Extract the [X, Y] coordinate from the center of the cell holding the provided text.  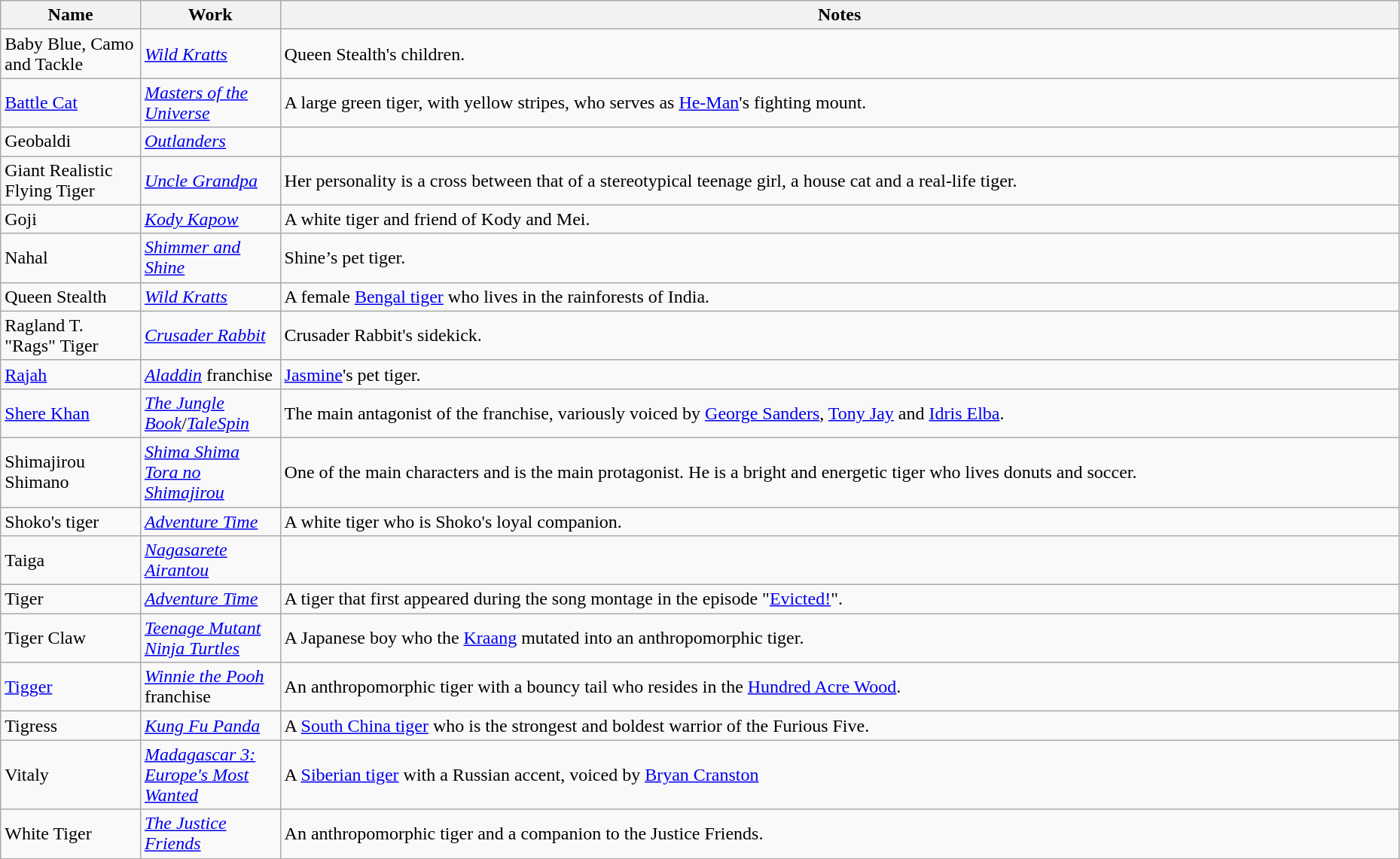
Tiger [71, 599]
An anthropomorphic tiger and a companion to the Justice Friends. [839, 834]
Goji [71, 219]
Masters of the Universe [210, 102]
Winnie the Pooh franchise [210, 687]
A tiger that first appeared during the song montage in the episode "Evicted!". [839, 599]
Shere Khan [71, 413]
Shima Shima Tora no Shimajirou [210, 472]
White Tiger [71, 834]
Madagascar 3: Europe's Most Wanted [210, 775]
Notes [839, 15]
Shine’s pet tiger. [839, 257]
Queen Stealth's children. [839, 54]
The Justice Friends [210, 834]
Kung Fu Panda [210, 726]
Queen Stealth [71, 297]
Crusader Rabbit [210, 336]
Battle Cat [71, 102]
Geobaldi [71, 142]
Vitaly [71, 775]
Nagasarete Airantou [210, 560]
Tigress [71, 726]
A Japanese boy who the Kraang mutated into an anthropomorphic tiger. [839, 638]
A white tiger and friend of Kody and Mei. [839, 219]
Uncle Grandpa [210, 181]
Crusader Rabbit's sidekick. [839, 336]
One of the main characters and is the main protagonist. He is a bright and energetic tiger who lives donuts and soccer. [839, 472]
Giant Realistic Flying Tiger [71, 181]
Her personality is a cross between that of a stereotypical teenage girl, a house cat and a real-life tiger. [839, 181]
Rajah [71, 374]
A white tiger who is Shoko's loyal companion. [839, 522]
Shimmer and Shine [210, 257]
Ragland T. "Rags" Tiger [71, 336]
The Jungle Book/TaleSpin [210, 413]
A Siberian tiger with a Russian accent, voiced by Bryan Cranston [839, 775]
Baby Blue, Camo and Tackle [71, 54]
A South China tiger who is the strongest and boldest warrior of the Furious Five. [839, 726]
The main antagonist of the franchise, variously voiced by George Sanders, Tony Jay and Idris Elba. [839, 413]
Taiga [71, 560]
Nahal [71, 257]
Jasmine's pet tiger. [839, 374]
An anthropomorphic tiger with a bouncy tail who resides in the Hundred Acre Wood. [839, 687]
A large green tiger, with yellow stripes, who serves as He-Man's fighting mount. [839, 102]
Kody Kapow [210, 219]
Name [71, 15]
Shimajirou Shimano [71, 472]
A female Bengal tiger who lives in the rainforests of India. [839, 297]
Shoko's tiger [71, 522]
Tigger [71, 687]
Work [210, 15]
Tiger Claw [71, 638]
Aladdin franchise [210, 374]
Teenage Mutant Ninja Turtles [210, 638]
Outlanders [210, 142]
